Capture the cell that displays the provided text and extract its (x, y) central coordinate. 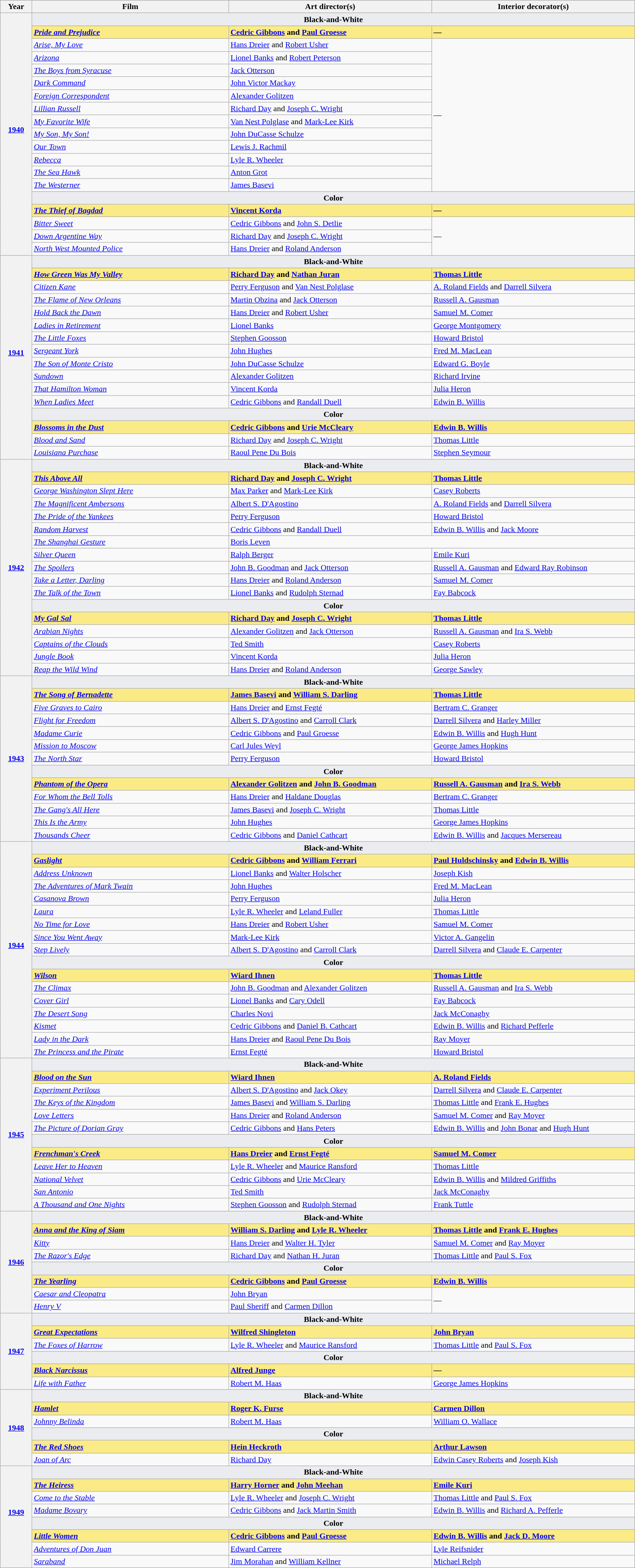
1946 (16, 1262)
Experiment Perilous (130, 1090)
Caesar and Cleopatra (130, 1294)
The Pride of the Yankees (130, 516)
Phantom of the Opera (130, 784)
Henry V (130, 1306)
Adventures of Don Juan (130, 1549)
Martin Obzina and Jack Otterson (330, 300)
San Antonio (130, 1192)
Interior decorator(s) (533, 7)
No Time for Love (130, 924)
George Washington Slept Here (130, 491)
Boris Leven (432, 542)
The Desert Song (130, 1014)
Stephen Seymour (533, 453)
Sergeant York (130, 351)
The Red Shoes (130, 1447)
The North Star (130, 758)
Lady in the Dark (130, 1039)
This Above All (130, 478)
Edwin B. Willis and Jack D. Moore (533, 1536)
Edwin B. Willis and Richard A. Pefferle (533, 1510)
Lionel Banks and Robert Peterson (330, 58)
Stephen Goosson and Rudolph Sternad (330, 1205)
Arizona (130, 58)
Step Lively (130, 950)
The Spoilers (130, 568)
Ernst Fegté (330, 1052)
1940 (16, 134)
This Is the Army (130, 822)
How Green Was My Valley (130, 274)
Joan of Arc (130, 1460)
The Yearling (130, 1281)
My Favorite Wife (130, 121)
Madame Curie (130, 733)
Roger K. Furse (330, 1409)
The Boys from Syracuse (130, 70)
Pride and Prejudice (130, 32)
1944 (16, 950)
George Sawley (533, 669)
The Picture of Dorian Gray (130, 1128)
Edwin B. Willis and Mildred Griffiths (533, 1179)
Russell A. Gausman (533, 300)
Frank Tuttle (533, 1205)
Lyle R. Wheeler and Leland Fuller (330, 911)
1941 (16, 357)
Blood and Sand (130, 440)
John Victor Mackay (330, 83)
North West Mounted Police (130, 249)
Five Graves to Cairo (130, 707)
Silver Queen (130, 554)
Little Women (130, 1536)
Carl Jules Weyl (330, 746)
Foreign Correspondent (130, 96)
The Thief of Bagdad (130, 211)
The Gang's All Here (130, 810)
James Basevi (330, 185)
The Razor's Edge (130, 1256)
Film (130, 7)
Jungle Book (130, 657)
The Little Foxes (130, 338)
Cedric Gibbons and William Ferrari (330, 861)
William O. Wallace (533, 1421)
Lyle Reifsnider (533, 1549)
Joseph Kish (533, 873)
1943 (16, 759)
Cedric Gibbons and John S. Detlie (330, 223)
Madame Bovary (130, 1510)
1948 (16, 1428)
Louisiana Purchase (130, 453)
Down Argentine Way (130, 236)
William S. Darling and Lyle R. Wheeler (330, 1230)
Captains of the Clouds (130, 644)
Paul Sheriff and Carmen Dillon (330, 1306)
Since You Went Away (130, 937)
Cedric Gibbons and Jack Martin Smith (330, 1510)
Art director(s) (330, 7)
The Climax (130, 988)
The Princess and the Pirate (130, 1052)
Darrell Silvera and Harley Miller (533, 720)
Come to the Stable (130, 1498)
Alexander Golitzen and Jack Otterson (330, 631)
The Keys of the Kingdom (130, 1103)
Russell A. Gausman and Edward Ray Robinson (533, 568)
That Hamilton Woman (130, 389)
Lillian Russell (130, 108)
Lionel Banks (330, 325)
Gaslight (130, 861)
Hans Dreier and Walter H. Tyler (330, 1243)
The Son of Monte Cristo (130, 363)
Reap the Wild Wind (130, 669)
Saraband (130, 1561)
Mark-Lee Kirk (330, 937)
The Foxes of Harrow (130, 1345)
Richard Day and Nathan H. Juran (330, 1256)
Great Expectations (130, 1332)
Mission to Moscow (130, 746)
Richard Irvine (533, 376)
Edwin B. Willis and Jack Moore (533, 529)
Thousands Cheer (130, 835)
Kitty (130, 1243)
My Gal Sal (130, 618)
Victor A. Gangelin (533, 937)
Charles Novi (330, 1014)
Hamlet (130, 1409)
The Magnificent Ambersons (130, 504)
Richard Day (330, 1460)
Edward Carrere (330, 1549)
1947 (16, 1351)
Cedric Gibbons and Daniel B. Cathcart (330, 1026)
Hans Dreier and Raoul Pene Du Bois (330, 1039)
Our Town (130, 147)
Frenchman's Creek (130, 1153)
Edwin B. Willis and Hugh Hunt (533, 733)
Raoul Pene Du Bois (330, 453)
Lionel Banks and Cary Odell (330, 1001)
Hein Heckroth (330, 1447)
The Flame of New Orleans (130, 300)
Lionel Banks and Rudolph Sternad (330, 593)
The Shanghai Gesture (130, 542)
Random Harvest (130, 529)
Max Parker and Mark-Lee Kirk (330, 491)
Jack Otterson (330, 70)
Alfred Junge (330, 1370)
My Son, My Son! (130, 134)
Jim Morahan and William Kellner (330, 1561)
The Adventures of Mark Twain (130, 886)
Dark Command (130, 83)
Ray Moyer (533, 1039)
Blood on the Sun (130, 1077)
Michael Relph (533, 1561)
Love Letters (130, 1115)
The Heiress (130, 1485)
Lewis J. Rachmil (330, 147)
Wilson (130, 975)
Edwin B. Willis and Richard Pefferle (533, 1026)
The Sea Hawk (130, 172)
Lyle R. Wheeler and Joseph C. Wright (330, 1498)
Rebecca (130, 160)
Address Unknown (130, 873)
Sundown (130, 376)
Cover Girl (130, 1001)
The Song of Bernadette (130, 695)
Laura (130, 911)
Wilfred Shingleton (330, 1332)
A. Roland Fields (533, 1077)
Kismet (130, 1026)
Anton Grot (330, 172)
Black Narcissus (130, 1370)
Edwin Casey Roberts and Joseph Kish (533, 1460)
Carmen Dillon (533, 1409)
Cedric Gibbons and Hans Peters (330, 1128)
The Westerner (130, 185)
Paul Huldschinsky and Edwin B. Willis (533, 861)
National Velvet (130, 1179)
Arise, My Love (130, 45)
Edwin B. Willis and Jacques Mersereau (533, 835)
The Talk of the Town (130, 593)
Anna and the King of Siam (130, 1230)
1945 (16, 1134)
Leave Her to Heaven (130, 1166)
Lyle R. Wheeler (330, 160)
A Thousand and One Nights (130, 1205)
Perry Ferguson and Van Nest Polglase (330, 287)
Van Nest Polglase and Mark-Lee Kirk (330, 121)
1942 (16, 567)
When Ladies Meet (130, 402)
Citizen Kane (130, 287)
Cedric Gibbons and Daniel Cathcart (330, 835)
Stephen Goosson (330, 338)
Casanova Brown (130, 899)
George Montgomery (533, 325)
Edwin B. Willis and John Bonar and Hugh Hunt (533, 1128)
1949 (16, 1517)
Albert S. D'Agostino and Jack Okey (330, 1090)
John B. Goodman and Alexander Golitzen (330, 988)
Alexander Golitzen and John B. Goodman (330, 784)
Arthur Lawson (533, 1447)
Edward G. Boyle (533, 363)
Lionel Banks and Walter Holscher (330, 873)
Hans Dreier and Haldane Douglas (330, 797)
Ladies in Retirement (130, 325)
Bitter Sweet (130, 223)
Johnny Belinda (130, 1421)
Flight for Freedom (130, 720)
Ralph Berger (330, 554)
Richard Day and Nathan Juran (330, 274)
Hold Back the Dawn (130, 312)
Take a Letter, Darling (130, 580)
Harry Horner and John Meehan (330, 1485)
Life with Father (130, 1383)
James Basevi and Joseph C. Wright (330, 810)
Arabian Nights (130, 631)
Albert S. D'Agostino (330, 504)
For Whom the Bell Tolls (130, 797)
John B. Goodman and Jack Otterson (330, 568)
Year (16, 7)
Blossoms in the Dust (130, 427)
